Scan for the cell matching the given text and deliver its (x, y) coordinate at center. 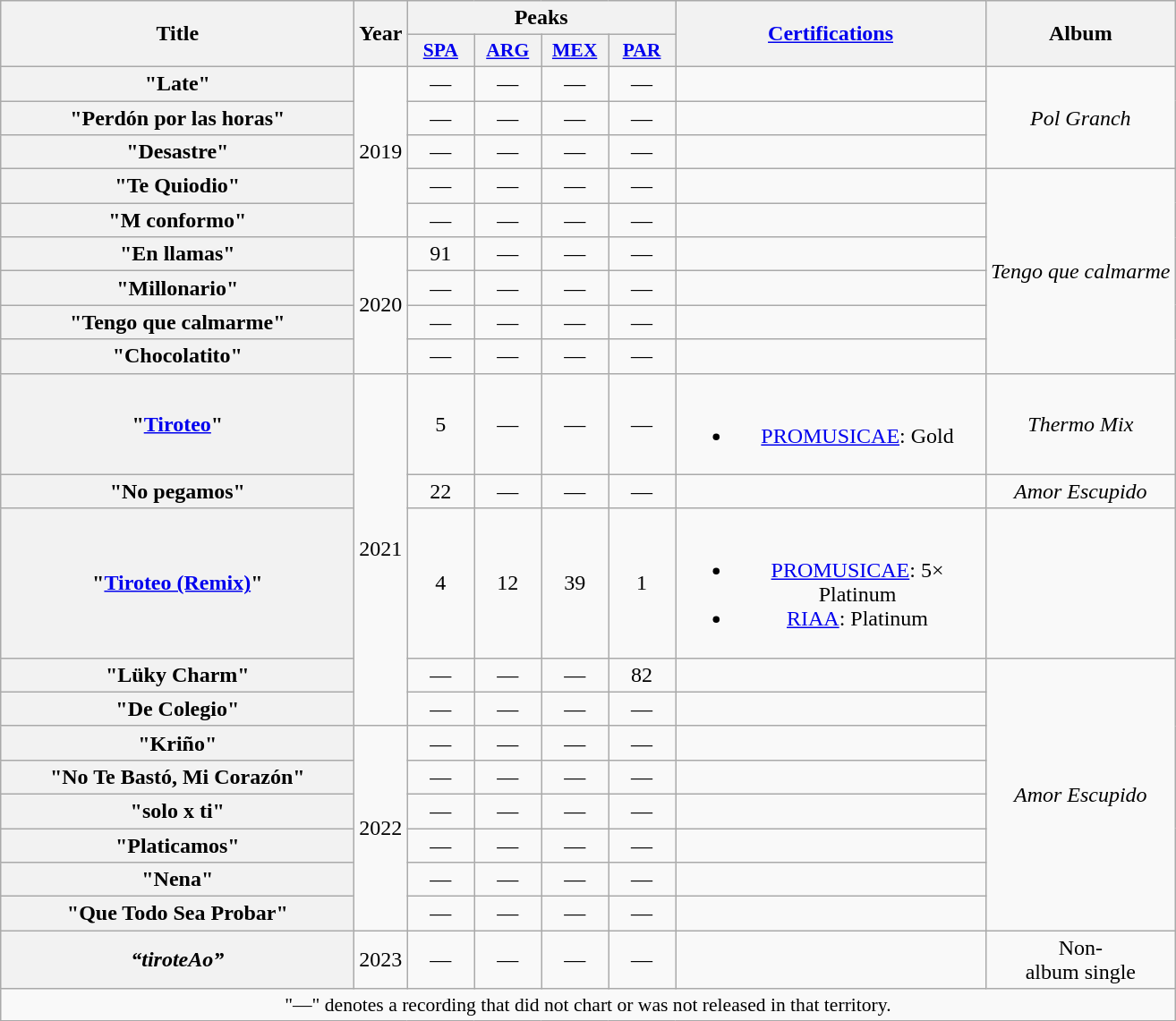
"Tiroteo" (177, 424)
12 (508, 583)
"Nena" (177, 880)
"M conformo" (177, 220)
Non-album single (1081, 959)
"solo x ti" (177, 811)
1 (643, 583)
22 (440, 491)
PAR (643, 51)
2023 (381, 959)
"Te Quiodio" (177, 186)
39 (575, 583)
MEX (575, 51)
"Chocolatito" (177, 356)
"Perdón por las horas" (177, 117)
Year (381, 34)
91 (440, 254)
"Millonario" (177, 288)
"—" denotes a recording that did not chart or was not released in that territory. (588, 1005)
Peaks (541, 18)
Certifications (831, 34)
“tiroteAo” (177, 959)
5 (440, 424)
82 (643, 675)
"Late" (177, 83)
ARG (508, 51)
PROMUSICAE: 5× PlatinumRIAA: Platinum (831, 583)
Tengo que calmarme (1081, 271)
"Lüky Charm" (177, 675)
"En llamas" (177, 254)
Title (177, 34)
Thermo Mix (1081, 424)
Pol Granch (1081, 117)
2020 (381, 305)
"No Te Bastó, Mi Corazón" (177, 777)
"Kriño" (177, 743)
2022 (381, 828)
"Platicamos" (177, 846)
"No pegamos" (177, 491)
PROMUSICAE: Gold (831, 424)
"Desastre" (177, 152)
"Que Todo Sea Probar" (177, 914)
"Tengo que calmarme" (177, 322)
2021 (381, 549)
2019 (381, 151)
"Tiroteo (Remix)" (177, 583)
Album (1081, 34)
SPA (440, 51)
"De Colegio" (177, 709)
4 (440, 583)
